Locate the cell with the specified text and output its (X, Y) center coordinate. 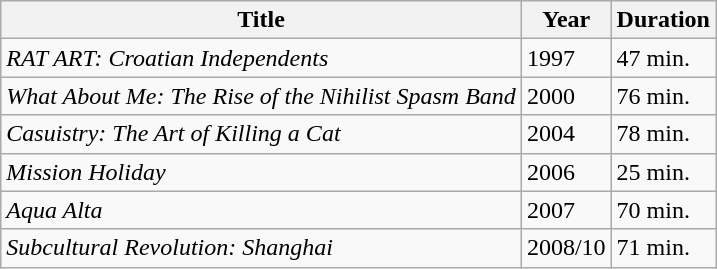
2006 (566, 172)
2007 (566, 210)
76 min. (663, 96)
2008/10 (566, 248)
47 min. (663, 58)
RAT ART: Croatian Independents (262, 58)
Subcultural Revolution: Shanghai (262, 248)
Casuistry: The Art of Killing a Cat (262, 134)
Year (566, 20)
78 min. (663, 134)
Title (262, 20)
Aqua Alta (262, 210)
70 min. (663, 210)
2000 (566, 96)
1997 (566, 58)
What About Me: The Rise of the Nihilist Spasm Band (262, 96)
71 min. (663, 248)
Duration (663, 20)
25 min. (663, 172)
2004 (566, 134)
Mission Holiday (262, 172)
